Capture the cell that displays the provided text and extract its [X, Y] central coordinate. 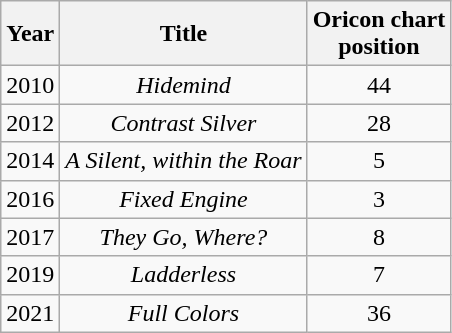
Full Colors [184, 313]
Contrast Silver [184, 123]
2014 [30, 161]
7 [379, 275]
2019 [30, 275]
2017 [30, 237]
Hidemind [184, 85]
2021 [30, 313]
A Silent, within the Roar [184, 161]
Year [30, 34]
3 [379, 199]
2012 [30, 123]
They Go, Where? [184, 237]
5 [379, 161]
28 [379, 123]
8 [379, 237]
44 [379, 85]
Oricon chartposition [379, 34]
36 [379, 313]
Ladderless [184, 275]
2010 [30, 85]
2016 [30, 199]
Title [184, 34]
Fixed Engine [184, 199]
